For the text-containing cell, return its midpoint in [X, Y] coordinate format. 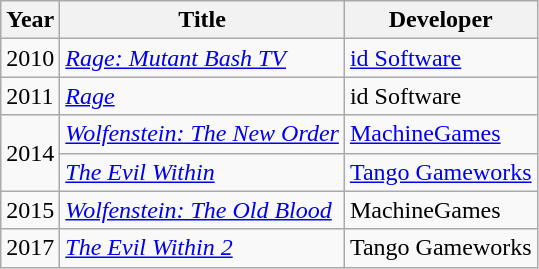
2011 [30, 96]
Rage [202, 96]
2014 [30, 153]
The Evil Within [202, 172]
Wolfenstein: The New Order [202, 134]
2015 [30, 210]
Year [30, 20]
The Evil Within 2 [202, 248]
Rage: Mutant Bash TV [202, 58]
Wolfenstein: The Old Blood [202, 210]
2010 [30, 58]
Developer [440, 20]
Title [202, 20]
2017 [30, 248]
